Determine the [x, y] coordinate at the center of the cell enclosing the given text.  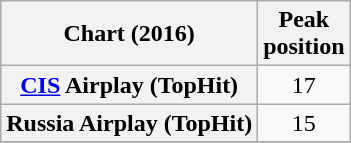
17 [304, 85]
Chart (2016) [130, 34]
15 [304, 123]
CIS Airplay (TopHit) [130, 85]
Peakposition [304, 34]
Russia Airplay (TopHit) [130, 123]
